Return the [X, Y] coordinate for the center point of the cell that contains the specified text.  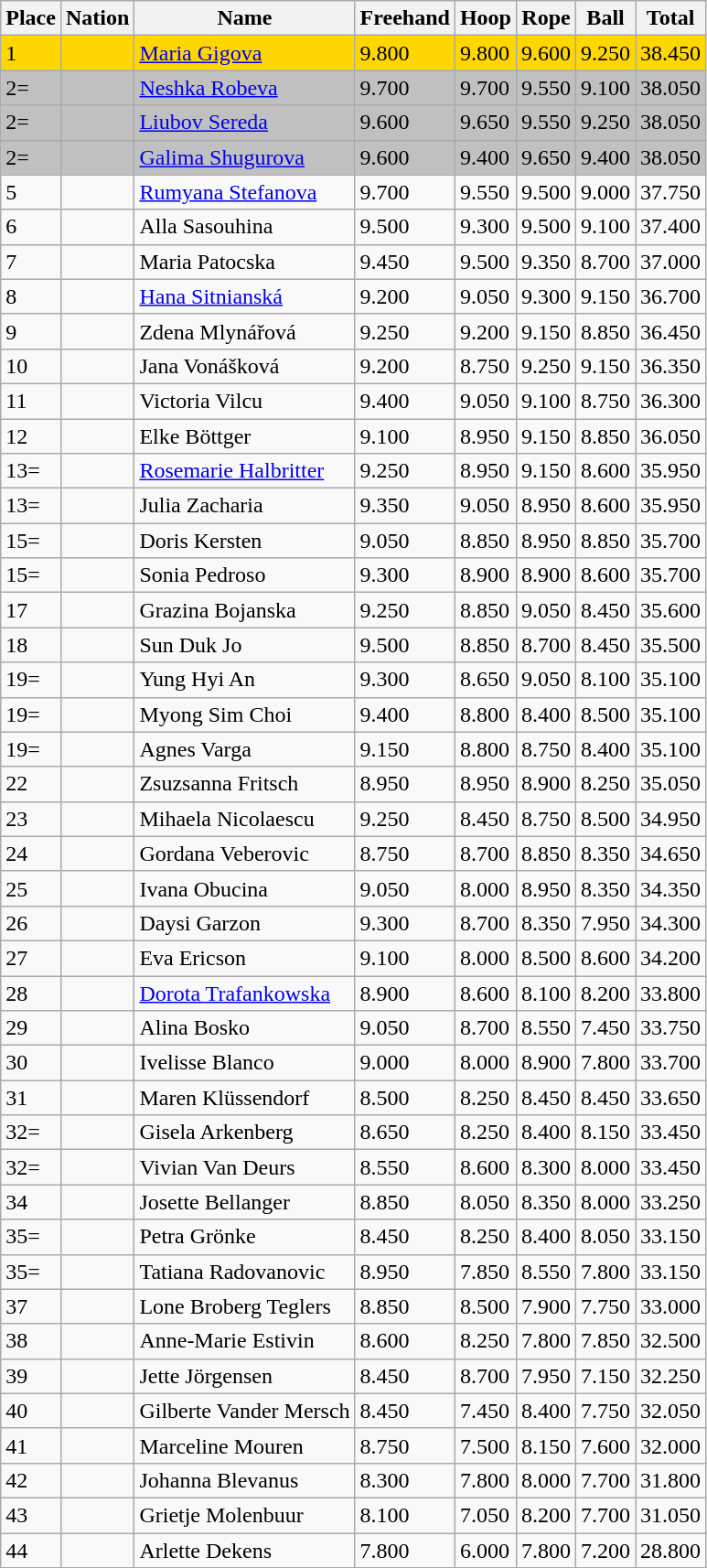
Freehand [404, 18]
Julia Zacharia [245, 506]
Hoop [485, 18]
9.450 [404, 262]
7.200 [605, 1551]
Grietje Molenbuur [245, 1515]
Anne-Marie Estivin [245, 1341]
Maria Gigova [245, 53]
26 [31, 923]
43 [31, 1515]
33.750 [671, 1028]
Josette Bellanger [245, 1202]
33.800 [671, 993]
Maria Patocska [245, 262]
Maren Klüssendorf [245, 1098]
33.700 [671, 1063]
7.900 [545, 1306]
7.600 [605, 1445]
32.250 [671, 1376]
Elke Böttger [245, 436]
33.000 [671, 1306]
32.000 [671, 1445]
36.300 [671, 401]
Sonia Pedroso [245, 575]
33.250 [671, 1202]
Johanna Blevanus [245, 1480]
41 [31, 1445]
Eva Ericson [245, 958]
36.700 [671, 296]
Liubov Sereda [245, 123]
7.500 [485, 1445]
Zsuzsanna Fritsch [245, 784]
32.500 [671, 1341]
35.600 [671, 610]
Marceline Mouren [245, 1445]
Hana Sitnianská [245, 296]
35.050 [671, 784]
35.500 [671, 645]
37.750 [671, 192]
Gisela Arkenberg [245, 1133]
Nation [97, 18]
Alina Bosko [245, 1028]
Place [31, 18]
Zdena Mlynářová [245, 331]
40 [31, 1411]
Rosemarie Halbritter [245, 471]
34.950 [671, 819]
31.800 [671, 1480]
Dorota Trafankowska [245, 993]
Agnes Varga [245, 749]
34 [31, 1202]
34.650 [671, 854]
Victoria Vilcu [245, 401]
28 [31, 993]
Rumyana Stefanova [245, 192]
Sun Duk Jo [245, 645]
Ball [605, 18]
28.800 [671, 1551]
Ivelisse Blanco [245, 1063]
7 [31, 262]
Lone Broberg Teglers [245, 1306]
Jana Vonášková [245, 366]
38 [31, 1341]
Daysi Garzon [245, 923]
18 [31, 645]
Alla Sasouhina [245, 227]
11 [31, 401]
8 [31, 296]
Yung Hyi An [245, 680]
Petra Grönke [245, 1237]
37 [31, 1306]
Doris Kersten [245, 541]
Myong Sim Choi [245, 714]
Mihaela Nicolaescu [245, 819]
34.350 [671, 888]
31 [31, 1098]
Arlette Dekens [245, 1551]
Vivian Van Deurs [245, 1167]
39 [31, 1376]
27 [31, 958]
34.300 [671, 923]
44 [31, 1551]
5 [31, 192]
42 [31, 1480]
30 [31, 1063]
Ivana Obucina [245, 888]
22 [31, 784]
6.000 [485, 1551]
36.350 [671, 366]
7.050 [485, 1515]
34.200 [671, 958]
10 [31, 366]
6 [31, 227]
23 [31, 819]
1 [31, 53]
Tatiana Radovanovic [245, 1272]
33.650 [671, 1098]
9 [31, 331]
36.050 [671, 436]
31.050 [671, 1515]
Galima Shugurova [245, 157]
Name [245, 18]
24 [31, 854]
36.450 [671, 331]
38.450 [671, 53]
37.400 [671, 227]
7.150 [605, 1376]
37.000 [671, 262]
Total [671, 18]
Neshka Robeva [245, 88]
Grazina Bojanska [245, 610]
Gilberte Vander Mersch [245, 1411]
Rope [545, 18]
29 [31, 1028]
Gordana Veberovic [245, 854]
12 [31, 436]
32.050 [671, 1411]
17 [31, 610]
Jette Jörgensen [245, 1376]
25 [31, 888]
